For the text-containing cell, return its midpoint in [x, y] coordinate format. 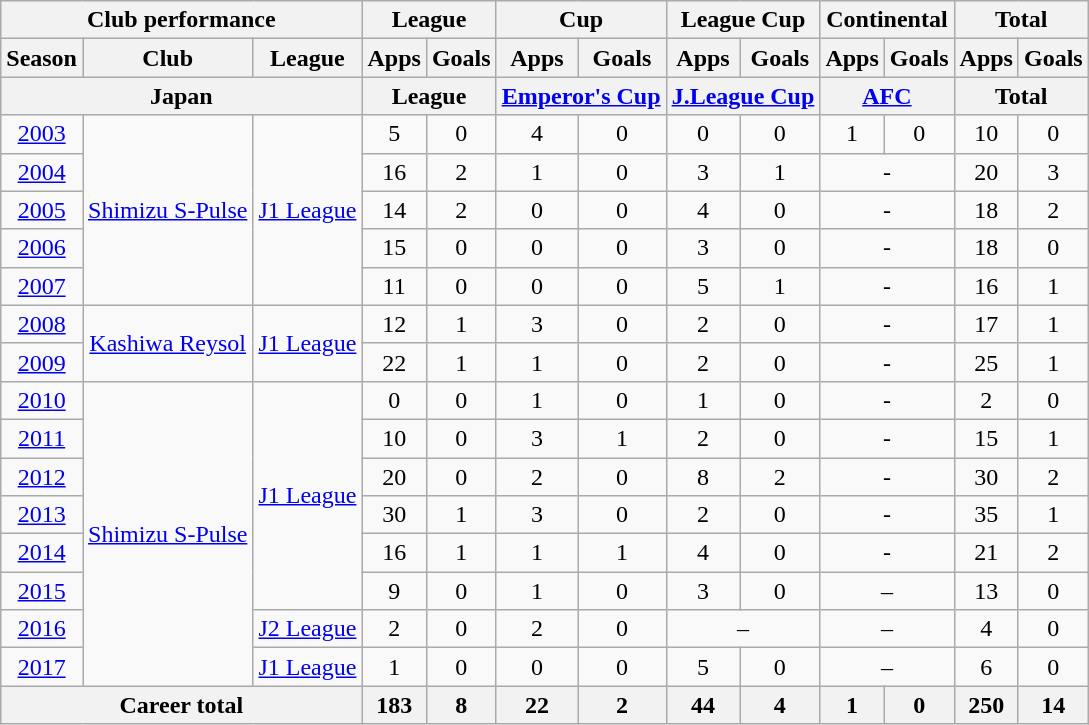
League Cup [743, 20]
2010 [42, 400]
Season [42, 58]
J.League Cup [743, 96]
AFC [887, 96]
Cup [581, 20]
Career total [182, 705]
25 [986, 362]
2003 [42, 134]
Continental [887, 20]
2012 [42, 477]
Japan [182, 96]
12 [394, 324]
2015 [42, 591]
2007 [42, 286]
Club [167, 58]
35 [986, 515]
9 [394, 591]
2017 [42, 667]
Club performance [182, 20]
44 [703, 705]
11 [394, 286]
Emperor's Cup [581, 96]
2009 [42, 362]
17 [986, 324]
6 [986, 667]
2006 [42, 248]
2004 [42, 172]
2008 [42, 324]
2005 [42, 210]
Kashiwa Reysol [167, 343]
2014 [42, 553]
13 [986, 591]
J2 League [308, 629]
2011 [42, 438]
250 [986, 705]
183 [394, 705]
2016 [42, 629]
21 [986, 553]
2013 [42, 515]
